Pinpoint the cell where the given text exists, returning its [x, y] midpoint coordinate. 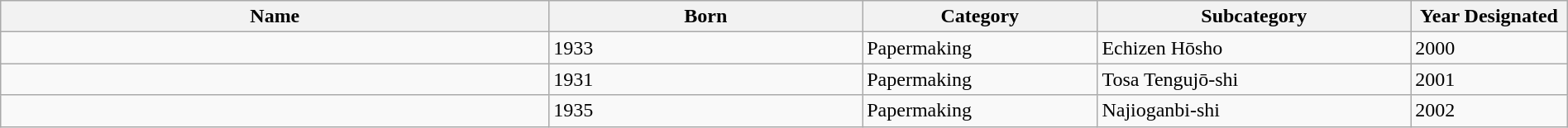
Category [980, 17]
Echizen Hōsho [1254, 48]
1931 [706, 79]
Year Designated [1489, 17]
Najioganbi-shi [1254, 111]
Born [706, 17]
1935 [706, 111]
Name [275, 17]
2001 [1489, 79]
2002 [1489, 111]
1933 [706, 48]
Subcategory [1254, 17]
2000 [1489, 48]
Tosa Tengujō-shi [1254, 79]
